Find where the given text appears and provide that cell's center as [X, Y] coordinate. 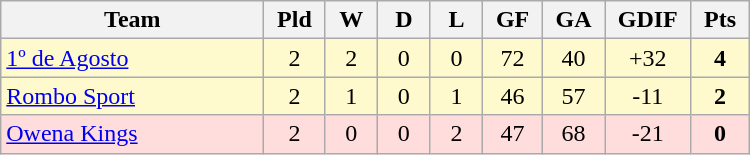
L [456, 20]
D [404, 20]
GDIF [648, 20]
-21 [648, 134]
Owena Kings [132, 134]
46 [513, 96]
GF [513, 20]
57 [573, 96]
Pts [720, 20]
Pld [294, 20]
W [352, 20]
68 [573, 134]
1º de Agosto [132, 58]
72 [513, 58]
40 [573, 58]
+32 [648, 58]
GA [573, 20]
Rombo Sport [132, 96]
4 [720, 58]
Team [132, 20]
47 [513, 134]
-11 [648, 96]
